Find where the given text appears and provide that cell's center as (x, y) coordinate. 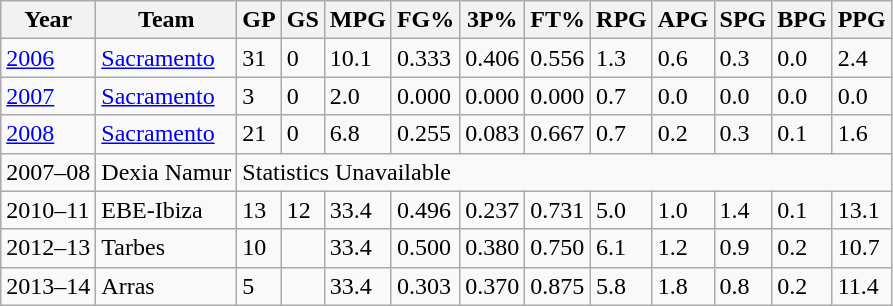
3 (259, 96)
Arras (166, 286)
FG% (425, 20)
RPG (622, 20)
2013–14 (48, 286)
GS (302, 20)
Tarbes (166, 248)
Year (48, 20)
0.406 (492, 58)
Statistics Unavailable (564, 172)
13.1 (862, 210)
6.1 (622, 248)
1.4 (743, 210)
1.0 (683, 210)
5 (259, 286)
31 (259, 58)
APG (683, 20)
12 (302, 210)
0.333 (425, 58)
5.8 (622, 286)
SPG (743, 20)
0.6 (683, 58)
Team (166, 20)
2008 (48, 134)
2007–08 (48, 172)
FT% (558, 20)
0.500 (425, 248)
GP (259, 20)
0.875 (558, 286)
1.3 (622, 58)
10 (259, 248)
MPG (358, 20)
21 (259, 134)
2007 (48, 96)
2012–13 (48, 248)
1.8 (683, 286)
0.255 (425, 134)
Dexia Namur (166, 172)
1.2 (683, 248)
2006 (48, 58)
BPG (802, 20)
0.750 (558, 248)
0.8 (743, 286)
0.731 (558, 210)
0.237 (492, 210)
10.1 (358, 58)
2.0 (358, 96)
0.083 (492, 134)
0.380 (492, 248)
0.556 (558, 58)
EBE-Ibiza (166, 210)
6.8 (358, 134)
0.370 (492, 286)
1.6 (862, 134)
2010–11 (48, 210)
10.7 (862, 248)
0.667 (558, 134)
13 (259, 210)
0.303 (425, 286)
PPG (862, 20)
0.496 (425, 210)
3P% (492, 20)
11.4 (862, 286)
0.9 (743, 248)
5.0 (622, 210)
2.4 (862, 58)
